From the cell containing the given text, extract its center point as [X, Y] coordinate. 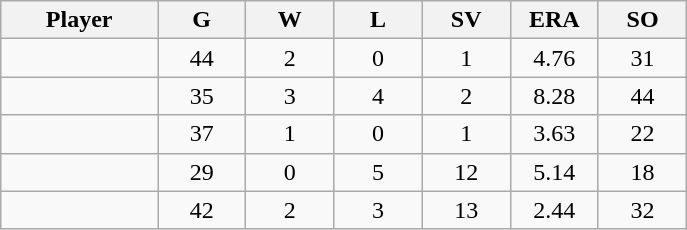
5.14 [554, 172]
ERA [554, 20]
5 [378, 172]
W [290, 20]
35 [202, 96]
37 [202, 134]
L [378, 20]
SO [642, 20]
31 [642, 58]
18 [642, 172]
42 [202, 210]
12 [466, 172]
22 [642, 134]
4 [378, 96]
SV [466, 20]
3.63 [554, 134]
13 [466, 210]
32 [642, 210]
2.44 [554, 210]
8.28 [554, 96]
4.76 [554, 58]
29 [202, 172]
Player [80, 20]
G [202, 20]
